Extract the (X, Y) coordinate from the center of the cell holding the provided text.  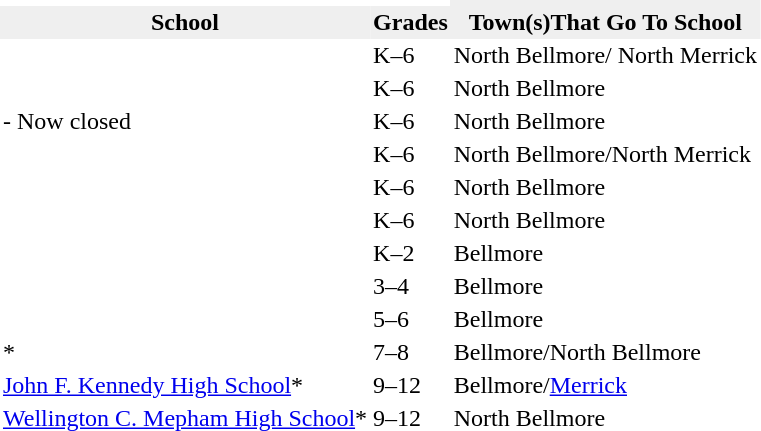
- Now closed (185, 122)
Grades (410, 22)
9–12 (410, 386)
Bellmore/North Bellmore (606, 352)
John F. Kennedy High School* (185, 386)
Bellmore/Merrick (606, 386)
7–8 (410, 352)
5–6 (410, 320)
Town(s)That Go To School (606, 22)
North Bellmore/ North Merrick (606, 56)
North Bellmore/North Merrick (606, 154)
3–4 (410, 286)
* (185, 352)
School (185, 22)
K–2 (410, 254)
